Return the [X, Y] coordinate for the center point of the cell that contains the specified text.  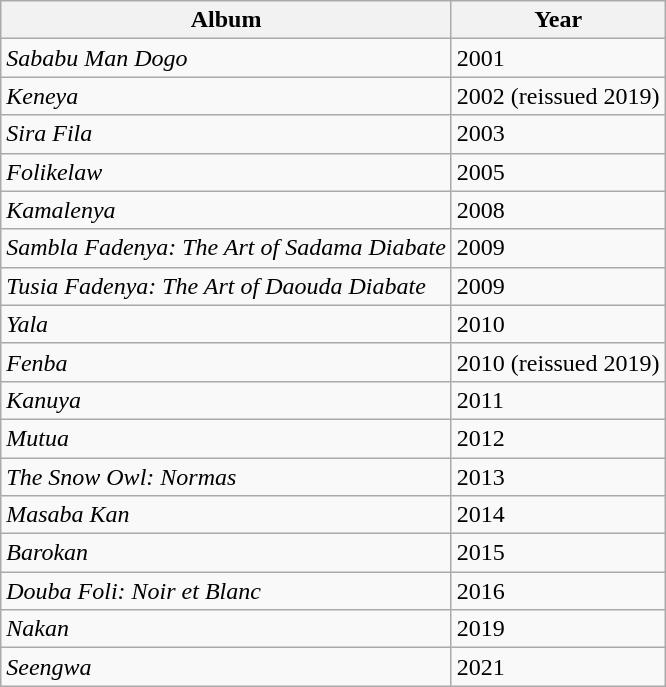
2003 [558, 134]
Fenba [226, 362]
Year [558, 20]
2012 [558, 438]
2008 [558, 210]
Barokan [226, 553]
2010 (reissued 2019) [558, 362]
Album [226, 20]
Keneya [226, 96]
2014 [558, 515]
Yala [226, 324]
Kamalenya [226, 210]
Douba Foli: Noir et Blanc [226, 591]
2021 [558, 667]
Masaba Kan [226, 515]
Sababu Man Dogo [226, 58]
2002 (reissued 2019) [558, 96]
The Snow Owl: Normas [226, 477]
2015 [558, 553]
Seengwa [226, 667]
2010 [558, 324]
Sira Fila [226, 134]
Nakan [226, 629]
Tusia Fadenya: The Art of Daouda Diabate [226, 286]
Mutua [226, 438]
2016 [558, 591]
2011 [558, 400]
Folikelaw [226, 172]
Kanuya [226, 400]
2013 [558, 477]
2001 [558, 58]
2005 [558, 172]
Sambla Fadenya: The Art of Sadama Diabate [226, 248]
2019 [558, 629]
